Pinpoint the cell where the given text exists, returning its (x, y) midpoint coordinate. 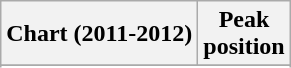
Peakposition (244, 34)
Chart (2011-2012) (100, 34)
